Extract the (X, Y) coordinate from the center of the cell holding the provided text.  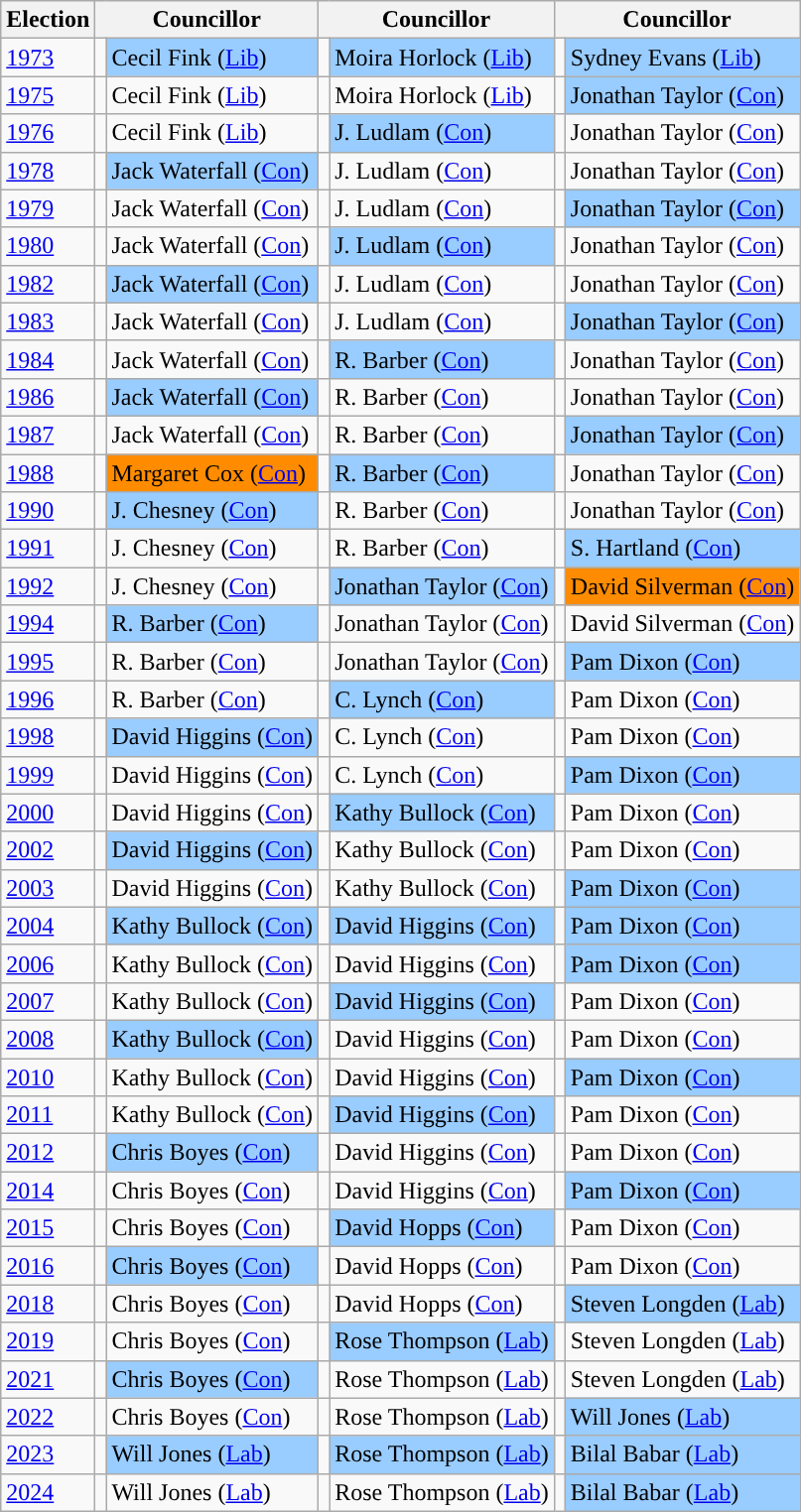
2003 (48, 888)
2007 (48, 1001)
2016 (48, 1266)
2015 (48, 1228)
1984 (48, 359)
2012 (48, 1153)
2019 (48, 1341)
2010 (48, 1076)
Sydney Evans (Lib) (682, 58)
2022 (48, 1417)
1979 (48, 208)
1983 (48, 321)
1996 (48, 699)
1990 (48, 511)
2021 (48, 1379)
1973 (48, 58)
2011 (48, 1115)
2002 (48, 850)
Margaret Cox (Con) (212, 473)
1995 (48, 662)
1986 (48, 397)
1991 (48, 549)
1982 (48, 284)
2006 (48, 963)
Election (48, 20)
1976 (48, 133)
2024 (48, 1492)
1992 (48, 586)
1994 (48, 624)
2018 (48, 1304)
1988 (48, 473)
2014 (48, 1191)
S. Hartland (Con) (682, 549)
2023 (48, 1454)
1987 (48, 435)
1980 (48, 246)
1999 (48, 775)
1998 (48, 737)
2000 (48, 813)
1975 (48, 95)
1978 (48, 171)
2008 (48, 1039)
2004 (48, 926)
